Output the (x, y) coordinate of the center of the cell containing the given text.  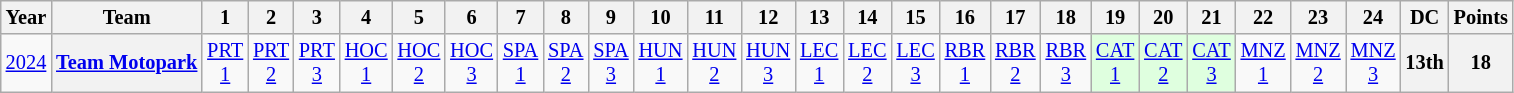
CAT2 (1163, 63)
23 (1318, 17)
2 (271, 17)
24 (1374, 17)
Year (26, 17)
Points (1481, 17)
14 (867, 17)
21 (1211, 17)
17 (1015, 17)
DC (1425, 17)
11 (714, 17)
16 (965, 17)
CAT3 (1211, 63)
8 (566, 17)
6 (472, 17)
PRT2 (271, 63)
Team (126, 17)
SPA3 (610, 63)
HOC1 (366, 63)
LEC1 (819, 63)
HUN2 (714, 63)
15 (915, 17)
13th (1425, 63)
MNZ3 (1374, 63)
PRT1 (225, 63)
22 (1264, 17)
RBR1 (965, 63)
MNZ2 (1318, 63)
HUN3 (768, 63)
RBR2 (1015, 63)
5 (420, 17)
SPA1 (520, 63)
HUN1 (661, 63)
SPA2 (566, 63)
LEC3 (915, 63)
19 (1115, 17)
LEC2 (867, 63)
20 (1163, 17)
9 (610, 17)
RBR3 (1066, 63)
13 (819, 17)
Team Motopark (126, 63)
HOC2 (420, 63)
12 (768, 17)
HOC3 (472, 63)
2024 (26, 63)
MNZ1 (1264, 63)
1 (225, 17)
7 (520, 17)
10 (661, 17)
PRT3 (317, 63)
CAT1 (1115, 63)
4 (366, 17)
3 (317, 17)
